Provide the [X, Y] coordinate of the cell's center where the given text is located.  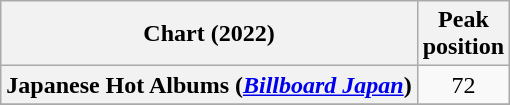
Chart (2022) [209, 34]
72 [463, 85]
Peakposition [463, 34]
Japanese Hot Albums (Billboard Japan) [209, 85]
